Pinpoint the cell where the given text exists, returning its [X, Y] midpoint coordinate. 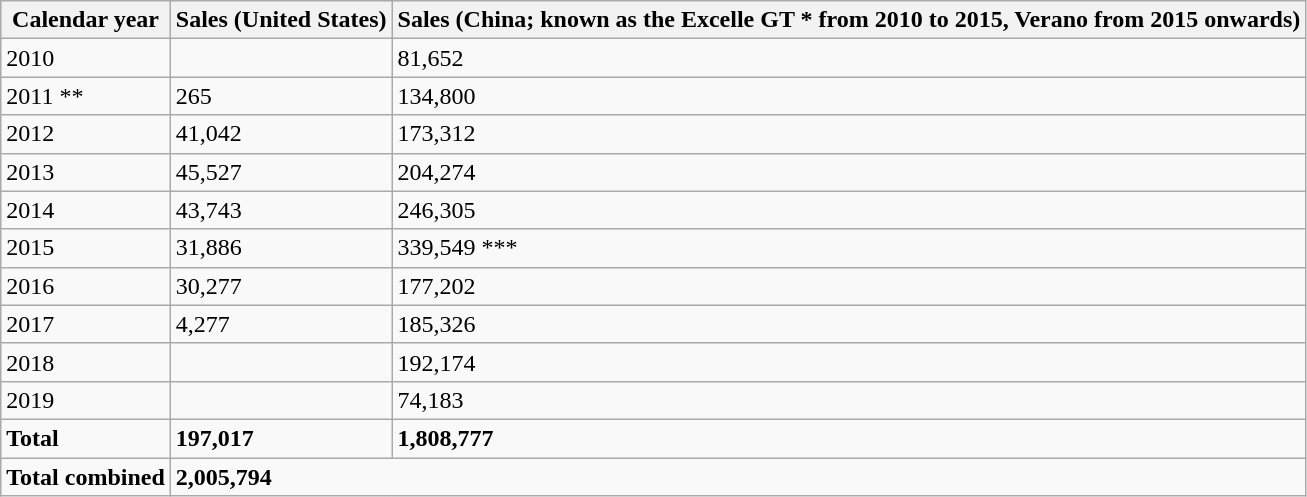
2,005,794 [738, 477]
2014 [86, 210]
74,183 [849, 400]
173,312 [849, 134]
265 [281, 96]
30,277 [281, 286]
2013 [86, 172]
Calendar year [86, 20]
Sales (United States) [281, 20]
2015 [86, 248]
2011 ** [86, 96]
43,743 [281, 210]
2018 [86, 362]
45,527 [281, 172]
134,800 [849, 96]
4,277 [281, 324]
2019 [86, 400]
192,174 [849, 362]
2010 [86, 58]
81,652 [849, 58]
197,017 [281, 438]
1,808,777 [849, 438]
204,274 [849, 172]
Total combined [86, 477]
185,326 [849, 324]
41,042 [281, 134]
31,886 [281, 248]
246,305 [849, 210]
Sales (China; known as the Excelle GT * from 2010 to 2015, Verano from 2015 onwards) [849, 20]
177,202 [849, 286]
2012 [86, 134]
2016 [86, 286]
Total [86, 438]
339,549 *** [849, 248]
2017 [86, 324]
